Provide the (X, Y) coordinate of the cell's center where the given text is located.  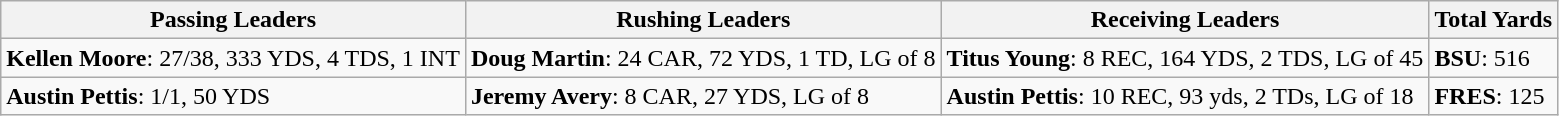
Kellen Moore: 27/38, 333 YDS, 4 TDS, 1 INT (234, 58)
Rushing Leaders (703, 20)
Austin Pettis: 10 REC, 93 yds, 2 TDs, LG of 18 (1185, 96)
Titus Young: 8 REC, 164 YDS, 2 TDS, LG of 45 (1185, 58)
Jeremy Avery: 8 CAR, 27 YDS, LG of 8 (703, 96)
Passing Leaders (234, 20)
Doug Martin: 24 CAR, 72 YDS, 1 TD, LG of 8 (703, 58)
Austin Pettis: 1/1, 50 YDS (234, 96)
Receiving Leaders (1185, 20)
BSU: 516 (1494, 58)
FRES: 125 (1494, 96)
Total Yards (1494, 20)
